Return [X, Y] of the center of cell containing provided text 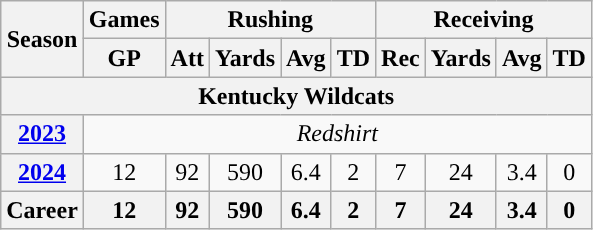
GP [124, 58]
2023 [42, 134]
Redshirt [337, 134]
Career [42, 210]
Rushing [270, 20]
2024 [42, 172]
Games [124, 20]
Receiving [484, 20]
Kentucky Wildcats [296, 96]
Att [187, 58]
Rec [401, 58]
Season [42, 39]
